Provide the (X, Y) coordinate of the cell's center where the given text is located.  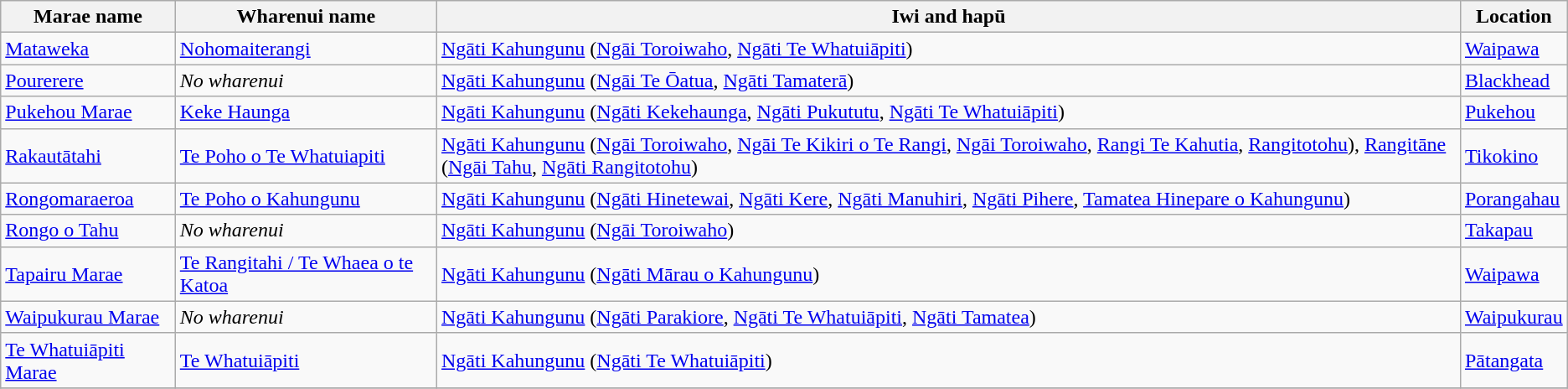
Te Poho o Kahungunu (306, 199)
Ngāti Kahungunu (Ngāi Te Ōatua, Ngāti Tamaterā) (949, 80)
Tapairu Marae (89, 273)
Ngāti Kahungunu (Ngāi Toroiwaho, Ngāi Te Kikiri o Te Rangi, Ngāi Toroiwaho, Rangi Te Kahutia, Rangitotohu), Rangitāne (Ngāi Tahu, Ngāti Rangitotohu) (949, 156)
Pukehou Marae (89, 112)
Rakautātahi (89, 156)
Keke Haunga (306, 112)
Nohomaiterangi (306, 49)
Ngāti Kahungunu (Ngāti Te Whatuiāpiti) (949, 360)
Takapau (1514, 231)
Te Rangitahi / Te Whaea o te Katoa (306, 273)
Ngāti Kahungunu (Ngāti Mārau o Kahungunu) (949, 273)
Waipukurau (1514, 317)
Ngāti Kahungunu (Ngāi Toroiwaho) (949, 231)
Rongo o Tahu (89, 231)
Rongomaraeroa (89, 199)
Ngāti Kahungunu (Ngāi Toroiwaho, Ngāti Te Whatuiāpiti) (949, 49)
Marae name (89, 17)
Pukehou (1514, 112)
Te Poho o Te Whatuiapiti (306, 156)
Ngāti Kahungunu (Ngāti Kekehaunga, Ngāti Pukututu, Ngāti Te Whatuiāpiti) (949, 112)
Ngāti Kahungunu (Ngāti Parakiore, Ngāti Te Whatuiāpiti, Ngāti Tamatea) (949, 317)
Wharenui name (306, 17)
Ngāti Kahungunu (Ngāti Hinetewai, Ngāti Kere, Ngāti Manuhiri, Ngāti Pihere, Tamatea Hinepare o Kahungunu) (949, 199)
Mataweka (89, 49)
Location (1514, 17)
Pātangata (1514, 360)
Te Whatuiāpiti (306, 360)
Te Whatuiāpiti Marae (89, 360)
Pourerere (89, 80)
Porangahau (1514, 199)
Iwi and hapū (949, 17)
Tikokino (1514, 156)
Waipukurau Marae (89, 317)
Blackhead (1514, 80)
